Find where the given text appears and provide that cell's center as [x, y] coordinate. 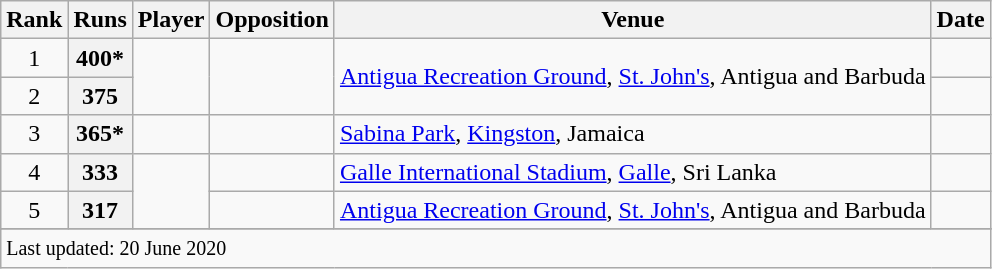
Runs [100, 20]
Sabina Park, Kingston, Jamaica [632, 134]
1 [34, 58]
317 [100, 210]
Opposition [272, 20]
Galle International Stadium, Galle, Sri Lanka [632, 172]
400* [100, 58]
3 [34, 134]
Last updated: 20 June 2020 [496, 248]
Rank [34, 20]
Date [960, 20]
Venue [632, 20]
5 [34, 210]
4 [34, 172]
333 [100, 172]
365* [100, 134]
375 [100, 96]
2 [34, 96]
Player [171, 20]
